Output the [x, y] coordinate of the center of the cell containing the given text.  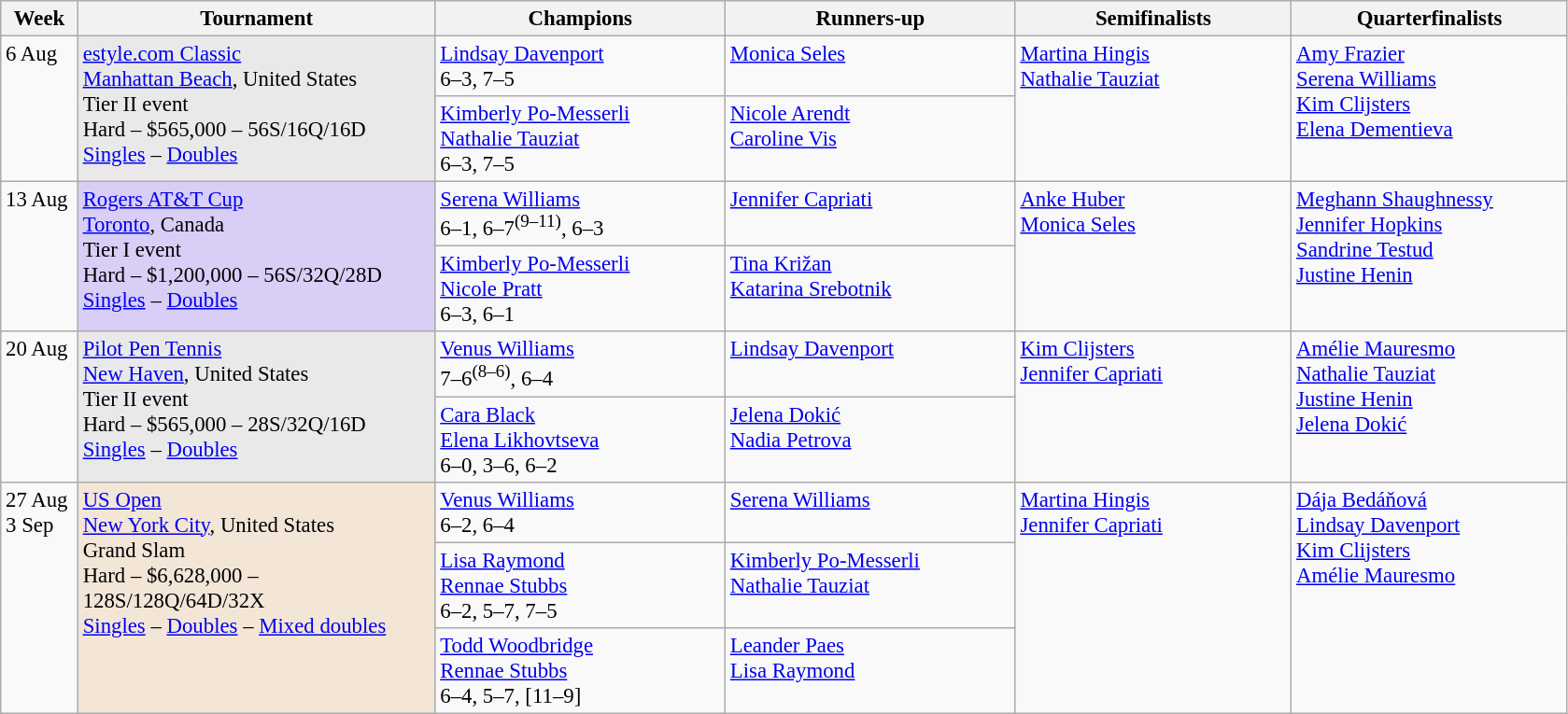
US Open New York City, United States Grand SlamHard – $6,628,000 – 128S/128Q/64D/32XSingles – Doubles – Mixed doubles [256, 597]
Anke Huber Monica Seles [1153, 258]
Nicole Arendt Caroline Vis [870, 139]
Semifinalists [1153, 19]
Runners-up [870, 19]
Kimberly Po-Messerli Nathalie Tauziat [870, 585]
Tournament [256, 19]
Week [39, 19]
6 Aug [39, 109]
Lindsay Davenport 6–3, 7–5 [581, 67]
Venus Williams 6–2, 6–4 [581, 511]
Jelena Dokić Nadia Petrova [870, 440]
Meghann Shaughnessy Jennifer Hopkins Sandrine Testud Justine Henin [1430, 258]
Martina Hingis Jennifer Capriati [1153, 597]
Pilot Pen Tennis New Haven, United States Tier II eventHard – $565,000 – 28S/32Q/16DSingles – Doubles [256, 407]
Todd Woodbridge Rennae Stubbs 6–4, 5–7, [11–9] [581, 670]
Venus Williams 7–6(8–6), 6–4 [581, 364]
Cara Black Elena Likhovtseva 6–0, 3–6, 6–2 [581, 440]
Kimberly Po-Messerli Nicole Pratt 6–3, 6–1 [581, 289]
Monica Seles [870, 67]
Tina Križan Katarina Srebotnik [870, 289]
Champions [581, 19]
Serena Williams [870, 511]
Leander Paes Lisa Raymond [870, 670]
Amélie Mauresmo Nathalie Tauziat Justine Henin Jelena Dokić [1430, 407]
Jennifer Capriati [870, 215]
Lisa Raymond Rennae Stubbs 6–2, 5–7, 7–5 [581, 585]
Dája Bedáňová Lindsay Davenport Kim Clijsters Amélie Mauresmo [1430, 597]
27 Aug3 Sep [39, 597]
Amy Frazier Serena Williams Kim Clijsters Elena Dementieva [1430, 109]
Lindsay Davenport [870, 364]
Serena Williams 6–1, 6–7(9–11), 6–3 [581, 215]
Rogers AT&T Cup Toronto, Canada Tier I eventHard – $1,200,000 – 56S/32Q/28DSingles – Doubles [256, 258]
Kim Clijsters Jennifer Capriati [1153, 407]
13 Aug [39, 258]
estyle.com Classic Manhattan Beach, United States Tier II eventHard – $565,000 – 56S/16Q/16DSingles – Doubles [256, 109]
Kimberly Po-Messerli Nathalie Tauziat 6–3, 7–5 [581, 139]
Martina Hingis Nathalie Tauziat [1153, 109]
20 Aug [39, 407]
Quarterfinalists [1430, 19]
